Return the (x, y) coordinate for the center point of the cell that contains the specified text.  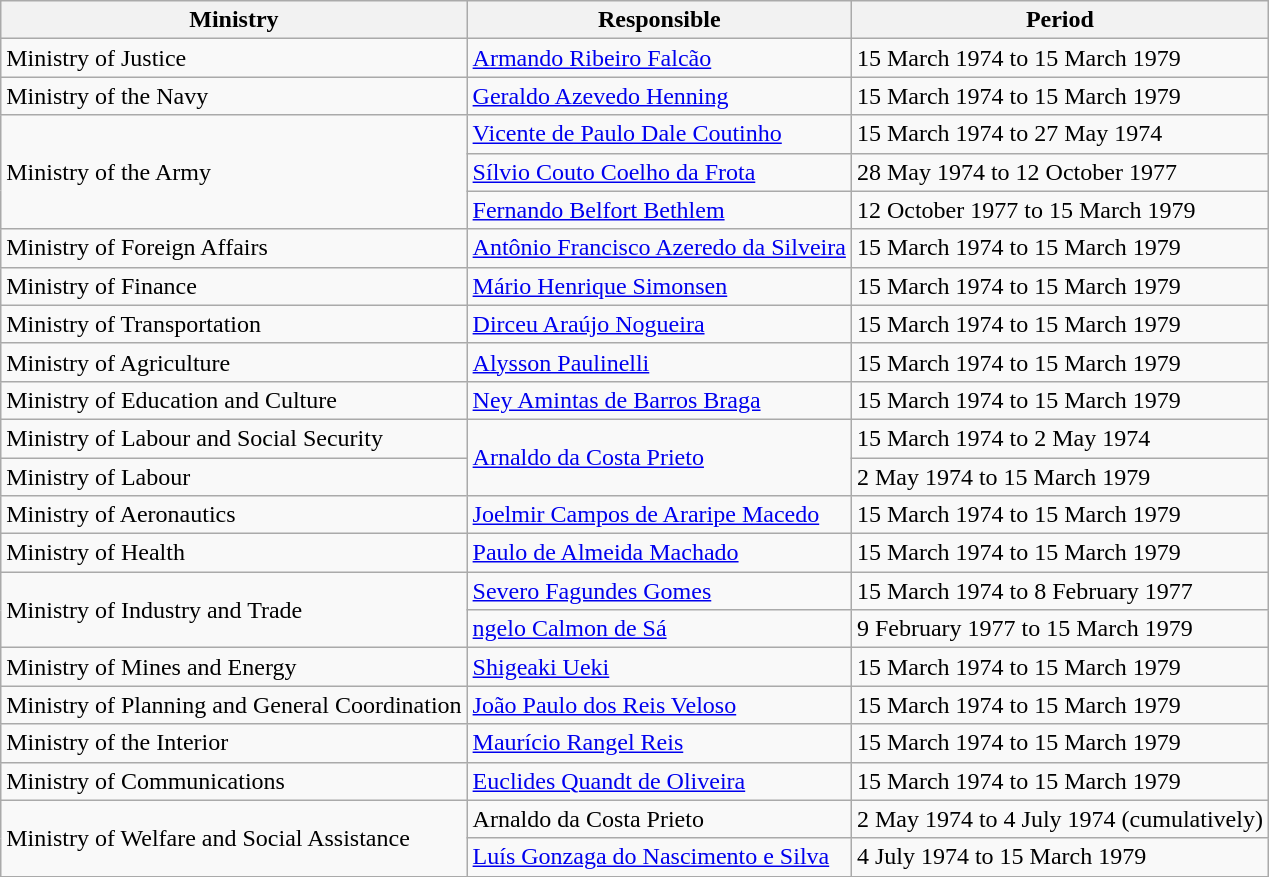
Ministry of Welfare and Social Assistance (234, 838)
Ministry of Labour (234, 477)
12 October 1977 to 15 March 1979 (1060, 210)
Ministry of Finance (234, 286)
Ministry of Aeronautics (234, 515)
Ministry of the Interior (234, 743)
Ney Amintas de Barros Braga (659, 400)
2 May 1974 to 4 July 1974 (cumulatively) (1060, 819)
Dirceu Araújo Nogueira (659, 324)
Armando Ribeiro Falcão (659, 58)
Euclides Quandt de Oliveira (659, 781)
Maurício Rangel Reis (659, 743)
Ministry of Transportation (234, 324)
Joelmir Campos de Araripe Macedo (659, 515)
Antônio Francisco Azeredo da Silveira (659, 248)
2 May 1974 to 15 March 1979 (1060, 477)
Ministry of Industry and Trade (234, 610)
28 May 1974 to 12 October 1977 (1060, 172)
Shigeaki Ueki (659, 667)
Paulo de Almeida Machado (659, 553)
Ministry of Labour and Social Security (234, 438)
ngelo Calmon de Sá (659, 629)
Ministry of the Navy (234, 96)
Fernando Belfort Bethlem (659, 210)
Period (1060, 20)
Severo Fagundes Gomes (659, 591)
Ministry of Health (234, 553)
Responsible (659, 20)
Vicente de Paulo Dale Coutinho (659, 134)
Sílvio Couto Coelho da Frota (659, 172)
15 March 1974 to 27 May 1974 (1060, 134)
Ministry of Justice (234, 58)
4 July 1974 to 15 March 1979 (1060, 857)
Ministry of Communications (234, 781)
Ministry of the Army (234, 172)
João Paulo dos Reis Veloso (659, 705)
Ministry of Education and Culture (234, 400)
Ministry of Agriculture (234, 362)
Ministry (234, 20)
Geraldo Azevedo Henning (659, 96)
Ministry of Planning and General Coordination (234, 705)
Mário Henrique Simonsen (659, 286)
Ministry of Mines and Energy (234, 667)
15 March 1974 to 2 May 1974 (1060, 438)
9 February 1977 to 15 March 1979 (1060, 629)
Ministry of Foreign Affairs (234, 248)
Luís Gonzaga do Nascimento e Silva (659, 857)
Alysson Paulinelli (659, 362)
15 March 1974 to 8 February 1977 (1060, 591)
